Return (x, y) of the center of cell containing provided text 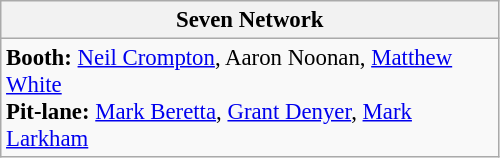
Seven Network (250, 20)
Booth: Neil Crompton, Aaron Noonan, Matthew WhitePit-lane: Mark Beretta, Grant Denyer, Mark Larkham (250, 98)
